Extract the (x, y) coordinate from the center of the cell holding the provided text.  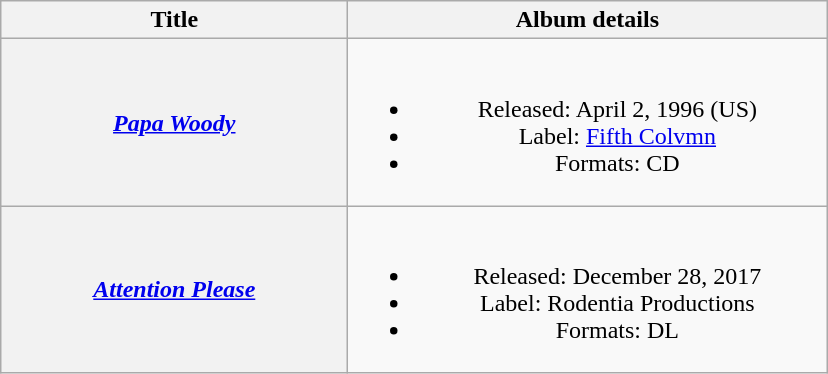
Title (174, 20)
Papa Woody (174, 122)
Album details (588, 20)
Attention Please (174, 290)
Released: December 28, 2017Label: Rodentia ProductionsFormats: DL (588, 290)
Released: April 2, 1996 (US)Label: Fifth ColvmnFormats: CD (588, 122)
